Locate the cell with the specified text and output its (x, y) center coordinate. 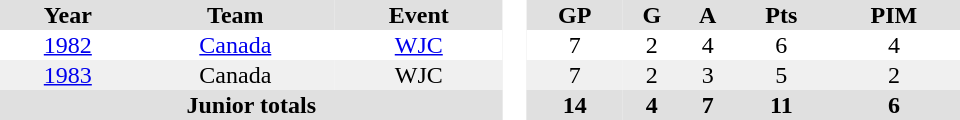
1982 (68, 45)
Junior totals (252, 105)
1983 (68, 75)
Year (68, 15)
3 (708, 75)
Event (419, 15)
Pts (782, 15)
14 (574, 105)
Team (236, 15)
5 (782, 75)
A (708, 15)
PIM (894, 15)
G (652, 15)
GP (574, 15)
11 (782, 105)
